Pinpoint the cell where the given text exists, returning its (X, Y) midpoint coordinate. 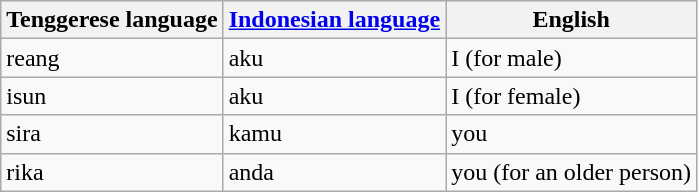
rika (112, 172)
Indonesian language (334, 20)
you (572, 134)
English (572, 20)
you (for an older person) (572, 172)
isun (112, 96)
anda (334, 172)
reang (112, 58)
I (for female) (572, 96)
I (for male) (572, 58)
kamu (334, 134)
Tenggerese language (112, 20)
sira (112, 134)
